Capture the cell that displays the provided text and extract its [X, Y] central coordinate. 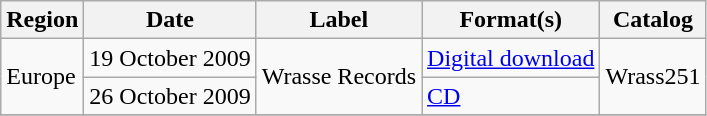
Format(s) [511, 20]
Digital download [511, 58]
Label [338, 20]
Wrasse Records [338, 77]
Region [42, 20]
CD [511, 96]
Catalog [653, 20]
19 October 2009 [170, 58]
Europe [42, 77]
Wrass251 [653, 77]
26 October 2009 [170, 96]
Date [170, 20]
